From the cell containing the given text, extract its center point as [X, Y] coordinate. 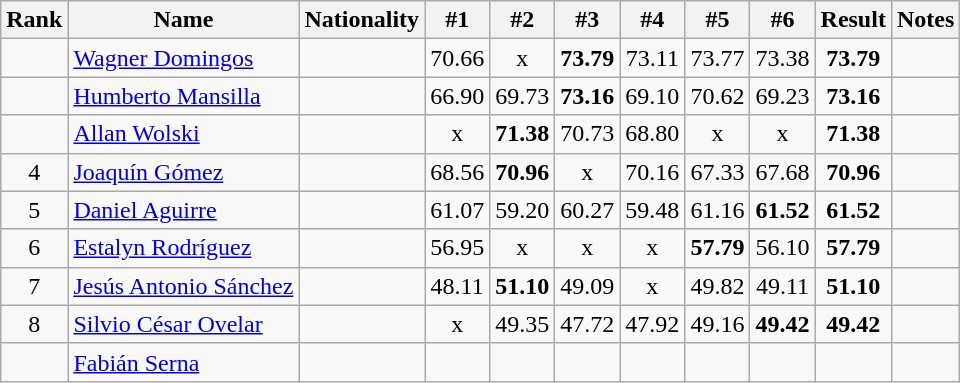
48.11 [458, 286]
73.77 [718, 58]
67.68 [782, 172]
#1 [458, 20]
Joaquín Gómez [184, 172]
66.90 [458, 96]
Nationality [362, 20]
56.10 [782, 248]
Fabián Serna [184, 362]
7 [34, 286]
49.82 [718, 286]
49.11 [782, 286]
73.11 [652, 58]
8 [34, 324]
Notes [925, 20]
4 [34, 172]
59.48 [652, 210]
69.23 [782, 96]
68.56 [458, 172]
Result [853, 20]
Silvio César Ovelar [184, 324]
60.27 [588, 210]
49.16 [718, 324]
#5 [718, 20]
Rank [34, 20]
49.09 [588, 286]
47.92 [652, 324]
70.73 [588, 134]
69.73 [522, 96]
#4 [652, 20]
47.72 [588, 324]
Wagner Domingos [184, 58]
#2 [522, 20]
Allan Wolski [184, 134]
61.16 [718, 210]
#3 [588, 20]
#6 [782, 20]
59.20 [522, 210]
Jesús Antonio Sánchez [184, 286]
67.33 [718, 172]
6 [34, 248]
5 [34, 210]
68.80 [652, 134]
73.38 [782, 58]
Name [184, 20]
Daniel Aguirre [184, 210]
Humberto Mansilla [184, 96]
56.95 [458, 248]
49.35 [522, 324]
70.66 [458, 58]
61.07 [458, 210]
70.16 [652, 172]
69.10 [652, 96]
70.62 [718, 96]
Estalyn Rodríguez [184, 248]
